Return the (x, y) coordinate for the center point of the cell that contains the specified text.  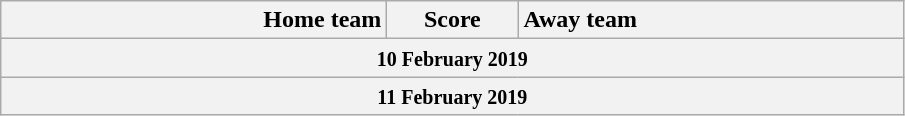
11 February 2019 (452, 96)
Away team (711, 20)
10 February 2019 (452, 58)
Score (452, 20)
Home team (194, 20)
